For the text-containing cell, return its midpoint in (X, Y) coordinate format. 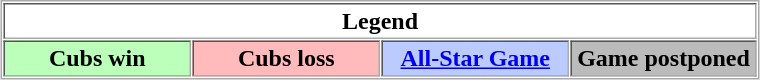
Cubs loss (286, 58)
All-Star Game (476, 58)
Legend (380, 21)
Cubs win (98, 58)
Game postponed (663, 58)
